Identify which cell holds the provided text, then report its [X, Y] central coordinate. 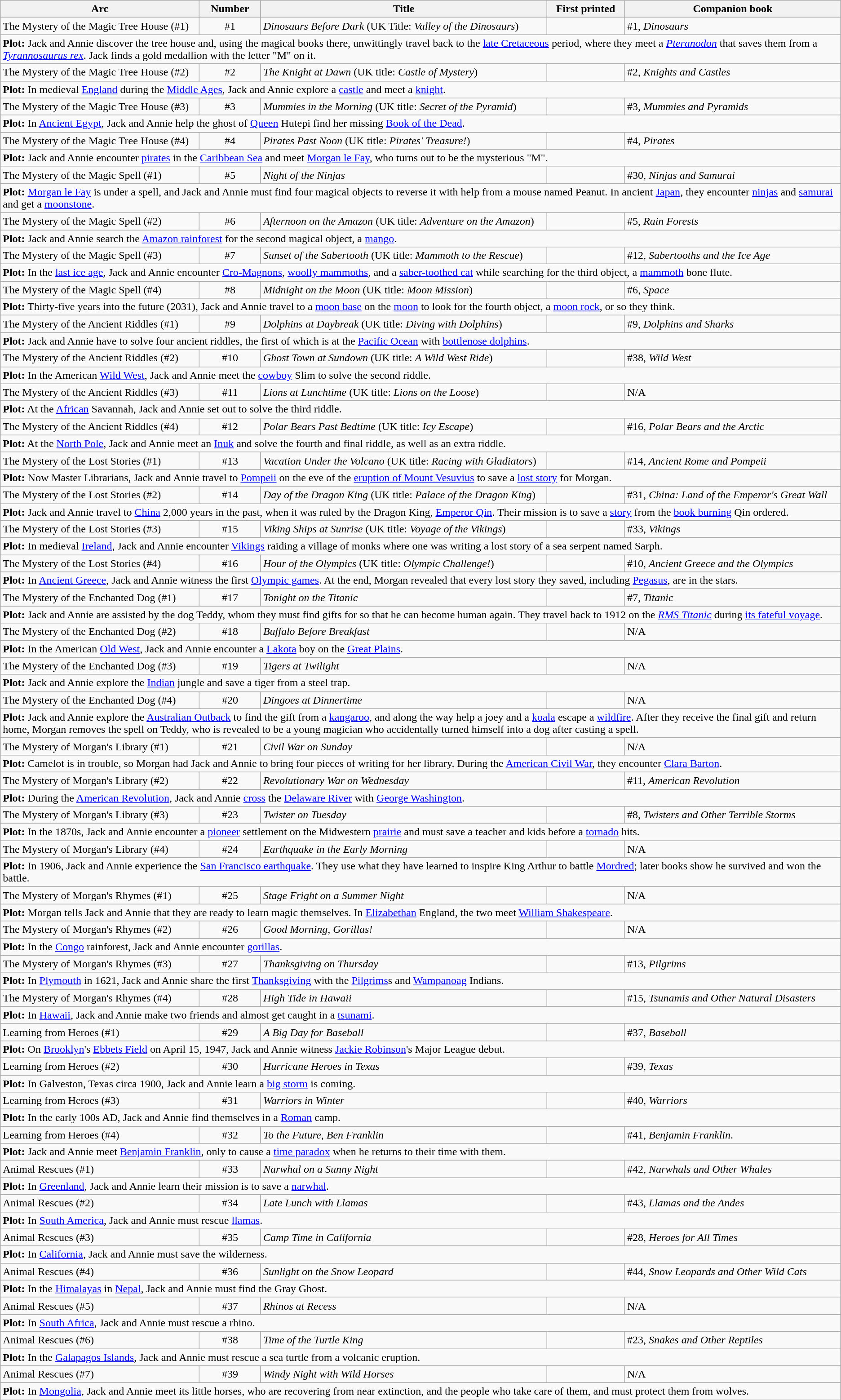
#39, Texas [732, 1066]
The Mystery of Morgan's Rhymes (#3) [100, 964]
The Mystery of Morgan's Rhymes (#4) [100, 998]
The Mystery of Morgan's Library (#1) [100, 746]
Animal Rescues (#1) [100, 1169]
#2, Knights and Castles [732, 72]
The Mystery of Morgan's Library (#3) [100, 815]
Plot: In Plymouth in 1621, Jack and Annie share the first Thanksgiving with the Pilgrimss and Wampanoag Indians. [420, 981]
#14 [230, 495]
Plot: In Ancient Egypt, Jack and Annie help the ghost of Queen Hutepi find her missing Book of the Dead. [420, 124]
Learning from Heroes (#1) [100, 1032]
#38 [230, 1340]
#37, Baseball [732, 1032]
#24 [230, 849]
Viking Ships at Sunrise (UK title: Voyage of the Vikings) [403, 529]
Polar Bears Past Bedtime (UK title: Icy Escape) [403, 426]
The Mystery of the Magic Tree House (#1) [100, 26]
The Mystery of the Magic Spell (#4) [100, 290]
Plot: In South Africa, Jack and Annie must rescue a rhino. [420, 1323]
Warriors in Winter [403, 1101]
Plot: Jack and Annie meet Benjamin Franklin, only to cause a time paradox when he returns to their time with them. [420, 1152]
Plot: On Brooklyn's Ebbets Field on April 15, 1947, Jack and Annie witness Jackie Robinson's Major League debut. [420, 1049]
#3, Mummies and Pyramids [732, 106]
Midnight on the Moon (UK title: Moon Mission) [403, 290]
Animal Rescues (#3) [100, 1237]
Dinosaurs Before Dark (UK Title: Valley of the Dinosaurs) [403, 26]
The Mystery of Morgan's Library (#4) [100, 849]
Sunset of the Sabertooth (UK title: Mammoth to the Rescue) [403, 256]
#13 [230, 461]
Animal Rescues (#6) [100, 1340]
The Mystery of the Ancient Riddles (#3) [100, 392]
#25 [230, 895]
#30, Ninjas and Samurai [732, 175]
#7, Titanic [732, 598]
#17 [230, 598]
The Knight at Dawn (UK title: Castle of Mystery) [403, 72]
Plot: In South America, Jack and Annie must rescue llamas. [420, 1220]
To the Future, Ben Franklin [403, 1135]
#33, Vikings [732, 529]
The Mystery of the Lost Stories (#4) [100, 563]
Tonight on the Titanic [403, 598]
The Mystery of the Magic Spell (#1) [100, 175]
#38, Wild West [732, 358]
#8 [230, 290]
The Mystery of the Magic Tree House (#3) [100, 106]
#10, Ancient Greece and the Olympics [732, 563]
#6 [230, 221]
#8, Twisters and Other Terrible Storms [732, 815]
#31, China: Land of the Emperor's Great Wall [732, 495]
#5, Rain Forests [732, 221]
#39 [230, 1374]
First printed [586, 9]
#9, Dolphins and Sharks [732, 324]
Plot: In the Congo rainforest, Jack and Annie encounter gorillas. [420, 947]
Windy Night with Wild Horses [403, 1374]
#5 [230, 175]
#28, Heroes for All Times [732, 1237]
Civil War on Sunday [403, 746]
Good Morning, Gorillas! [403, 930]
#23, Snakes and Other Reptiles [732, 1340]
#40, Warriors [732, 1101]
Plot: Morgan tells Jack and Annie that they are ready to learn magic themselves. In Elizabethan England, the two meet William Shakespeare. [420, 913]
The Mystery of the Enchanted Dog (#1) [100, 598]
Plot: Jack and Annie encounter pirates in the Caribbean Sea and meet Morgan le Fay, who turns out to be the mysterious "M". [420, 158]
Plot: In the 1870s, Jack and Annie encounter a pioneer settlement on the Midwestern prairie and must save a teacher and kids before a tornado hits. [420, 832]
The Mystery of the Enchanted Dog (#4) [100, 700]
Arc [100, 9]
#22 [230, 780]
#6, Space [732, 290]
Learning from Heroes (#3) [100, 1101]
Revolutionary War on Wednesday [403, 780]
#9 [230, 324]
Twister on Tuesday [403, 815]
The Mystery of the Lost Stories (#3) [100, 529]
The Mystery of Morgan's Rhymes (#2) [100, 930]
Plot: Now Master Librarians, Jack and Annie travel to Pompeii on the eve of the eruption of Mount Vesuvius to save a lost story for Morgan. [420, 478]
#15 [230, 529]
#16, Polar Bears and the Arctic [732, 426]
Hurricane Heroes in Texas [403, 1066]
#43, Llamas and the Andes [732, 1203]
Day of the Dragon King (UK title: Palace of the Dragon King) [403, 495]
Plot: In the Himalayas in Nepal, Jack and Annie must find the Gray Ghost. [420, 1289]
#28 [230, 998]
Plot: Jack and Annie explore the Indian jungle and save a tiger from a steel trap. [420, 683]
Camp Time in California [403, 1237]
Plot: At the African Savannah, Jack and Annie set out to solve the third riddle. [420, 409]
The Mystery of the Magic Tree House (#2) [100, 72]
Plot: In medieval England during the Middle Ages, Jack and Annie explore a castle and meet a knight. [420, 89]
Plot: At the North Pole, Jack and Annie meet an Inuk and solve the fourth and final riddle, as well as an extra riddle. [420, 443]
#3 [230, 106]
#19 [230, 666]
The Mystery of the Ancient Riddles (#2) [100, 358]
The Mystery of the Ancient Riddles (#1) [100, 324]
The Mystery of Morgan's Library (#2) [100, 780]
Stage Fright on a Summer Night [403, 895]
#1, Dinosaurs [732, 26]
Rhinos at Recess [403, 1306]
#20 [230, 700]
Night of the Ninjas [403, 175]
The Mystery of the Lost Stories (#1) [100, 461]
Earthquake in the Early Morning [403, 849]
Dingoes at Dinnertime [403, 700]
#12 [230, 426]
Narwhal on a Sunny Night [403, 1169]
#29 [230, 1032]
Thanksgiving on Thursday [403, 964]
Lions at Lunchtime (UK title: Lions on the Loose) [403, 392]
#13, Pilgrims [732, 964]
#26 [230, 930]
#33 [230, 1169]
Companion book [732, 9]
Pirates Past Noon (UK title: Pirates' Treasure!) [403, 141]
Plot: In the American Wild West, Jack and Annie meet the cowboy Slim to solve the second riddle. [420, 375]
Afternoon on the Amazon (UK title: Adventure on the Amazon) [403, 221]
A Big Day for Baseball [403, 1032]
#32 [230, 1135]
#21 [230, 746]
Animal Rescues (#5) [100, 1306]
Animal Rescues (#2) [100, 1203]
Title [403, 9]
#34 [230, 1203]
#42, Narwhals and Other Whales [732, 1169]
Hour of the Olympics (UK title: Olympic Challenge!) [403, 563]
Plot: In California, Jack and Annie must save the wilderness. [420, 1254]
Learning from Heroes (#2) [100, 1066]
#10 [230, 358]
Number [230, 9]
Animal Rescues (#4) [100, 1272]
Plot: In Hawaii, Jack and Annie make two friends and almost get caught in a tsunami. [420, 1015]
#37 [230, 1306]
#11 [230, 392]
Plot: In Greenland, Jack and Annie learn their mission is to save a narwhal. [420, 1186]
Plot: Jack and Annie search the Amazon rainforest for the second magical object, a mango. [420, 239]
#4 [230, 141]
The Mystery of the Enchanted Dog (#2) [100, 632]
#12, Sabertooths and the Ice Age [732, 256]
The Mystery of Morgan's Rhymes (#1) [100, 895]
Buffalo Before Breakfast [403, 632]
#23 [230, 815]
Tigers at Twilight [403, 666]
#44, Snow Leopards and Other Wild Cats [732, 1272]
#7 [230, 256]
Plot: In the American Old West, Jack and Annie encounter a Lakota boy on the Great Plains. [420, 649]
The Mystery of the Enchanted Dog (#3) [100, 666]
Vacation Under the Volcano (UK title: Racing with Gladiators) [403, 461]
Late Lunch with Llamas [403, 1203]
#35 [230, 1237]
Plot: In the Galapagos Islands, Jack and Annie must rescue a sea turtle from a volcanic eruption. [420, 1357]
Time of the Turtle King [403, 1340]
Mummies in the Morning (UK title: Secret of the Pyramid) [403, 106]
The Mystery of the Lost Stories (#2) [100, 495]
#15, Tsunamis and Other Natural Disasters [732, 998]
#30 [230, 1066]
The Mystery of the Magic Spell (#3) [100, 256]
#1 [230, 26]
#41, Benjamin Franklin. [732, 1135]
#27 [230, 964]
Plot: Jack and Annie have to solve four ancient riddles, the first of which is at the Pacific Ocean with bottlenose dolphins. [420, 341]
Dolphins at Daybreak (UK title: Diving with Dolphins) [403, 324]
Plot: During the American Revolution, Jack and Annie cross the Delaware River with George Washington. [420, 797]
The Mystery of the Magic Tree House (#4) [100, 141]
High Tide in Hawaii [403, 998]
#16 [230, 563]
The Mystery of the Magic Spell (#2) [100, 221]
Sunlight on the Snow Leopard [403, 1272]
The Mystery of the Ancient Riddles (#4) [100, 426]
#31 [230, 1101]
#36 [230, 1272]
#2 [230, 72]
Animal Rescues (#7) [100, 1374]
Plot: In Galveston, Texas circa 1900, Jack and Annie learn a big storm is coming. [420, 1083]
#14, Ancient Rome and Pompeii [732, 461]
Plot: In the early 100s AD, Jack and Annie find themselves in a Roman camp. [420, 1118]
#18 [230, 632]
Learning from Heroes (#4) [100, 1135]
Ghost Town at Sundown (UK title: A Wild West Ride) [403, 358]
#11, American Revolution [732, 780]
#4, Pirates [732, 141]
